Output the [X, Y] coordinate of the center of the cell containing the given text.  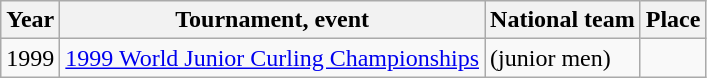
1999 [30, 58]
(junior men) [563, 58]
Place [673, 20]
National team [563, 20]
Year [30, 20]
1999 World Junior Curling Championships [272, 58]
Tournament, event [272, 20]
